Extract the (X, Y) coordinate from the center of the cell holding the provided text.  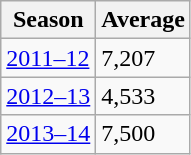
2012–13 (48, 96)
Average (144, 20)
2011–12 (48, 58)
7,207 (144, 58)
7,500 (144, 134)
4,533 (144, 96)
Season (48, 20)
2013–14 (48, 134)
